Extract the [X, Y] coordinate from the center of the cell holding the provided text.  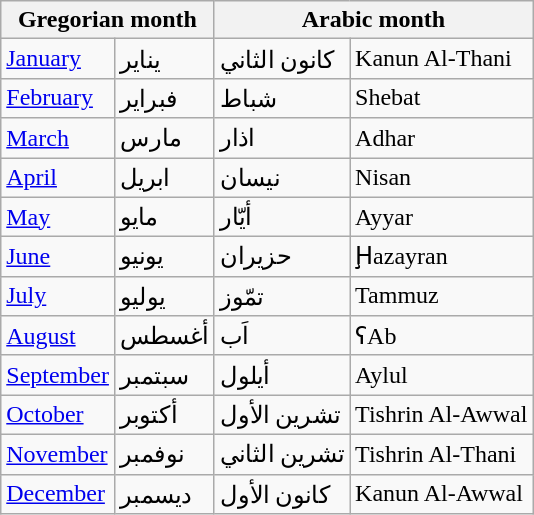
July [58, 296]
Tishrin Al-Thani [442, 454]
Adhar [442, 138]
ديسمبر [164, 494]
Shebat [442, 98]
يناير [164, 59]
تمّوز [282, 296]
ابريل [164, 178]
February [58, 98]
نوفمبر [164, 454]
تشرين الأول [282, 415]
August [58, 336]
Ayyar [442, 217]
يونيو [164, 257]
October [58, 415]
May [58, 217]
شباط [282, 98]
أيلول [282, 375]
أكتوبر [164, 415]
سبتمبر [164, 375]
Ḩazayran [442, 257]
يوليو [164, 296]
Gregorian month [108, 20]
March [58, 138]
فبراير [164, 98]
أيّار [282, 217]
Aylul [442, 375]
حزيران [282, 257]
كانون الثاني [282, 59]
اَب [282, 336]
مارس [164, 138]
ʕAb [442, 336]
اذار [282, 138]
April [58, 178]
June [58, 257]
كانون الأول [282, 494]
Arabic month [374, 20]
January [58, 59]
نيسان [282, 178]
Nisan [442, 178]
Kanun Al-Thani [442, 59]
مايو [164, 217]
أغسطس [164, 336]
Kanun Al-Awwal [442, 494]
September [58, 375]
Tishrin Al-Awwal [442, 415]
تشرين الثاني [282, 454]
December [58, 494]
Tammuz [442, 296]
November [58, 454]
